Determine the (x, y) coordinate at the center of the cell enclosing the given text.  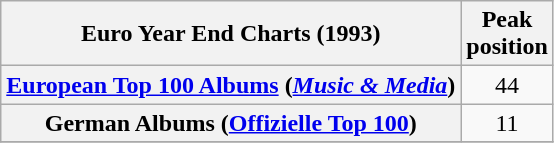
Euro Year End Charts (1993) (231, 34)
European Top 100 Albums (Music & Media) (231, 85)
11 (507, 123)
German Albums (Offizielle Top 100) (231, 123)
Peakposition (507, 34)
44 (507, 85)
